From the cell containing the given text, extract its center point as (X, Y) coordinate. 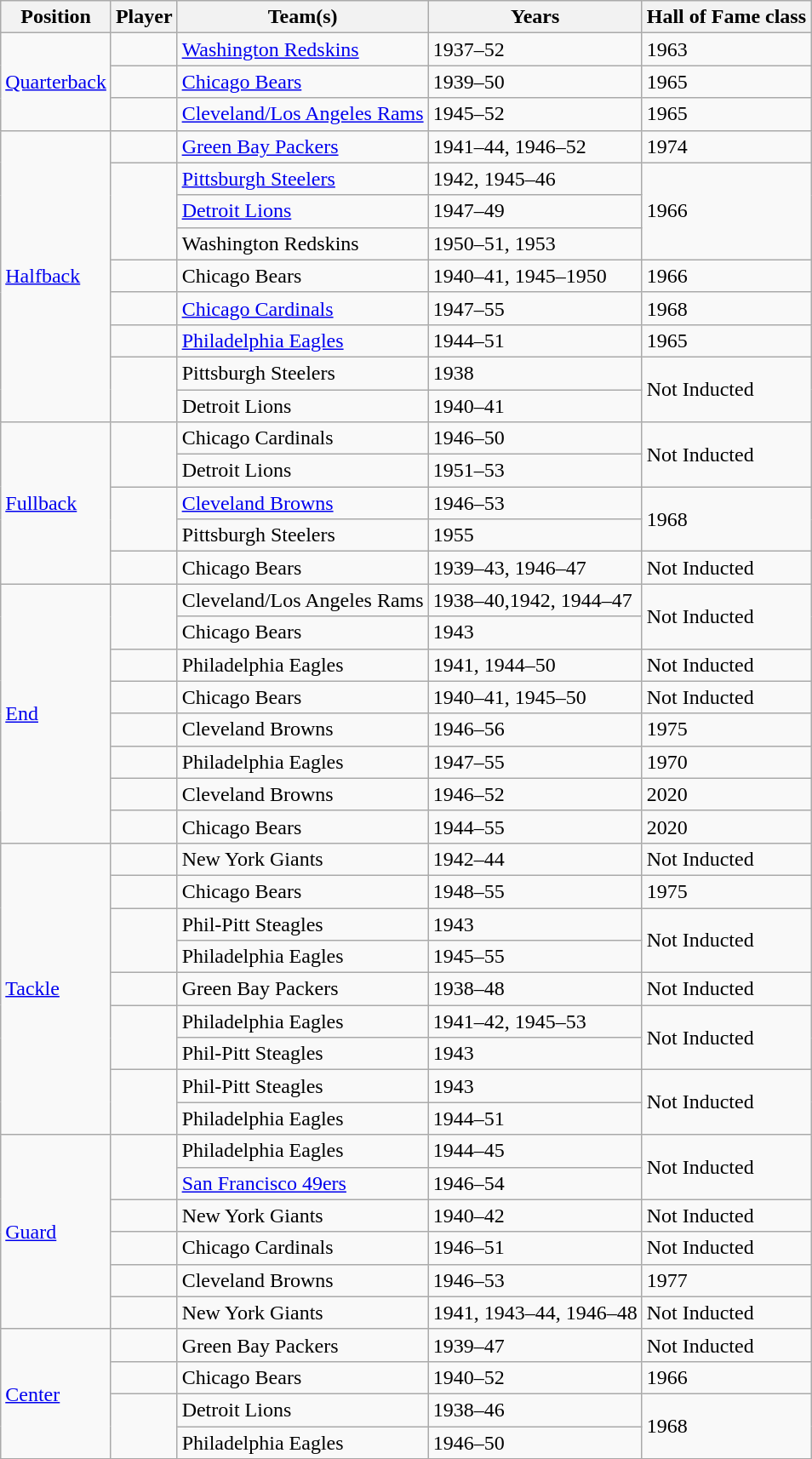
1940–41, 1945–50 (535, 697)
1946–52 (535, 794)
Hall of Fame class (726, 17)
1941, 1944–50 (535, 665)
Position (56, 17)
1945–55 (535, 957)
1950–51, 1953 (535, 243)
1941–42, 1945–53 (535, 1021)
1938 (535, 373)
1940–42 (535, 1216)
1963 (726, 49)
1938–48 (535, 989)
1941, 1943–44, 1946–48 (535, 1313)
Fullback (56, 503)
Guard (56, 1232)
1944–45 (535, 1151)
1938–40,1942, 1944–47 (535, 600)
1944–55 (535, 827)
1937–52 (535, 49)
San Francisco 49ers (303, 1183)
1947–49 (535, 211)
Halfback (56, 276)
1946–54 (535, 1183)
1951–53 (535, 471)
End (56, 713)
1970 (726, 762)
1939–50 (535, 82)
Tackle (56, 989)
1977 (726, 1280)
1955 (535, 535)
1941–44, 1946–52 (535, 146)
1942, 1945–46 (535, 179)
1940–41, 1945–1950 (535, 276)
1942–44 (535, 859)
1939–43, 1946–47 (535, 568)
1974 (726, 146)
1946–56 (535, 729)
1938–46 (535, 1410)
1945–52 (535, 114)
Player (144, 17)
1946–51 (535, 1248)
1940–52 (535, 1377)
1939–47 (535, 1345)
Team(s) (303, 17)
1940–41 (535, 406)
Quarterback (56, 82)
Years (535, 17)
1948–55 (535, 891)
Center (56, 1393)
